Extract the (X, Y) coordinate from the center of the cell holding the provided text.  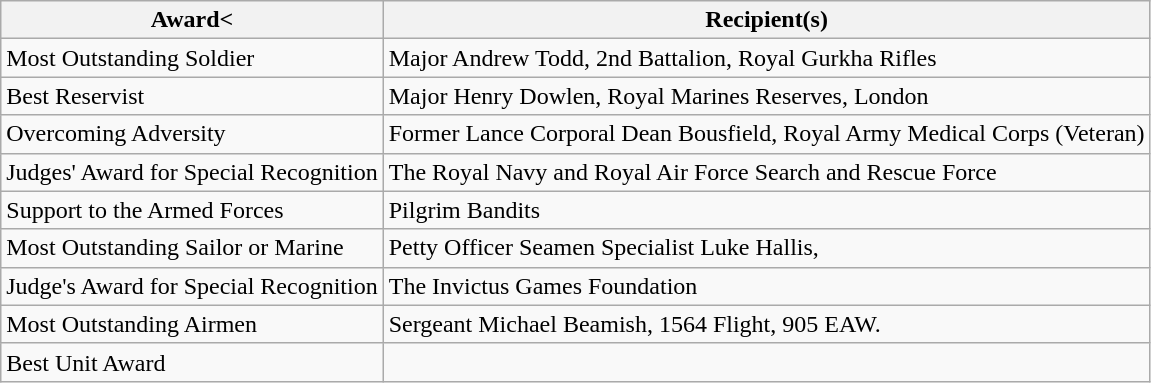
Best Reservist (192, 96)
Major Andrew Todd, 2nd Battalion, Royal Gurkha Rifles (766, 58)
Judge's Award for Special Recognition (192, 286)
Award< (192, 20)
Sergeant Michael Beamish, 1564 Flight, 905 EAW. (766, 324)
Recipient(s) (766, 20)
Support to the Armed Forces (192, 210)
The Invictus Games Foundation (766, 286)
Judges' Award for Special Recognition (192, 172)
Former Lance Corporal Dean Bousfield, Royal Army Medical Corps (Veteran) (766, 134)
Most Outstanding Sailor or Marine (192, 248)
Petty Officer Seamen Specialist Luke Hallis, (766, 248)
Overcoming Adversity (192, 134)
Most Outstanding Soldier (192, 58)
The Royal Navy and Royal Air Force Search and Rescue Force (766, 172)
Best Unit Award (192, 362)
Most Outstanding Airmen (192, 324)
Major Henry Dowlen, Royal Marines Reserves, London (766, 96)
Pilgrim Bandits (766, 210)
